Pinpoint the cell where the given text exists, returning its [X, Y] midpoint coordinate. 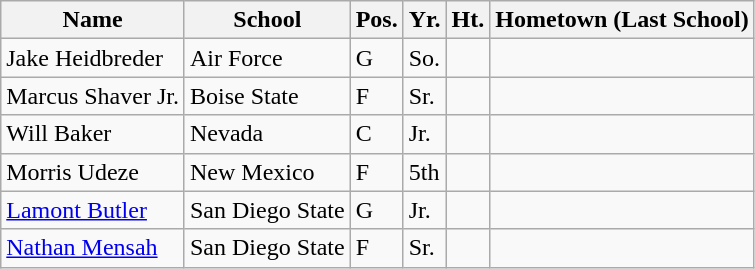
Hometown (Last School) [622, 20]
C [376, 134]
Nathan Mensah [93, 248]
Lamont Butler [93, 210]
Yr. [424, 20]
5th [424, 172]
Jake Heidbreder [93, 58]
Pos. [376, 20]
Boise State [267, 96]
Name [93, 20]
New Mexico [267, 172]
So. [424, 58]
Marcus Shaver Jr. [93, 96]
Ht. [468, 20]
Will Baker [93, 134]
Air Force [267, 58]
Morris Udeze [93, 172]
School [267, 20]
Nevada [267, 134]
